Locate the cell with the specified text and output its [X, Y] center coordinate. 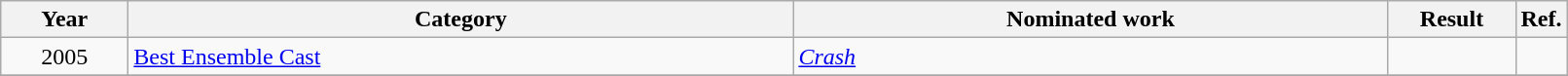
Crash [1090, 57]
Nominated work [1090, 19]
Result [1452, 19]
2005 [64, 57]
Best Ensemble Cast [461, 57]
Ref. [1542, 19]
Category [461, 19]
Year [64, 19]
